Pinpoint the cell where the given text exists, returning its [X, Y] midpoint coordinate. 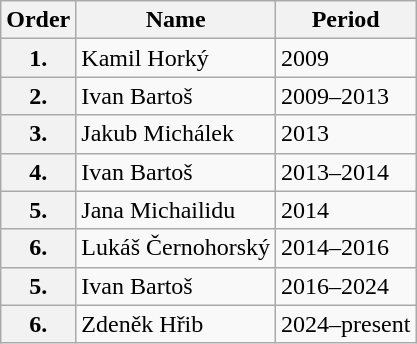
2009 [346, 58]
Order [38, 20]
2013–2014 [346, 172]
2013 [346, 134]
Jana Michailidu [176, 210]
2. [38, 96]
Name [176, 20]
2009–2013 [346, 96]
Period [346, 20]
1. [38, 58]
3. [38, 134]
2014–2016 [346, 248]
2016–2024 [346, 286]
2024–present [346, 324]
4. [38, 172]
Zdeněk Hřib [176, 324]
Lukáš Černohorský [176, 248]
Kamil Horký [176, 58]
2014 [346, 210]
Jakub Michálek [176, 134]
